Scan for the cell matching the given text and deliver its (X, Y) coordinate at center. 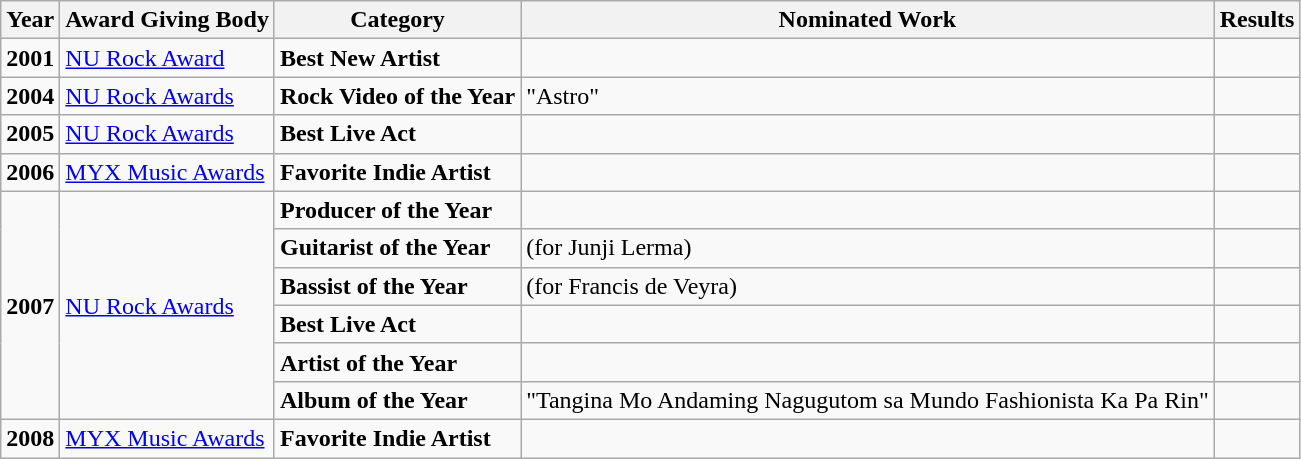
Results (1257, 20)
2001 (30, 58)
Guitarist of the Year (397, 248)
Nominated Work (868, 20)
NU Rock Award (168, 58)
2004 (30, 96)
2007 (30, 305)
2005 (30, 134)
Album of the Year (397, 400)
2008 (30, 438)
Artist of the Year (397, 362)
"Astro" (868, 96)
2006 (30, 172)
Category (397, 20)
(for Francis de Veyra) (868, 286)
"Tangina Mo Andaming Nagugutom sa Mundo Fashionista Ka Pa Rin" (868, 400)
Rock Video of the Year (397, 96)
Year (30, 20)
Producer of the Year (397, 210)
(for Junji Lerma) (868, 248)
Bassist of the Year (397, 286)
Best New Artist (397, 58)
Award Giving Body (168, 20)
